Pinpoint the cell where the given text exists, returning its (X, Y) midpoint coordinate. 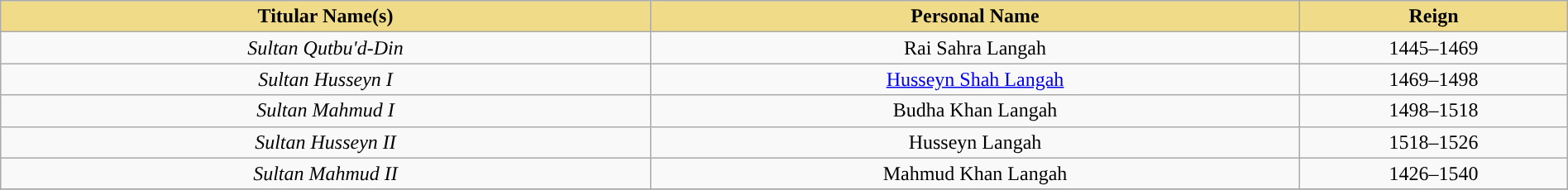
Titular Name(s) (326, 17)
Sultan Mahmud II (326, 173)
Personal Name (975, 17)
1498–1518 (1434, 111)
1445–1469 (1434, 48)
1469–1498 (1434, 79)
Sultan Mahmud I (326, 111)
Reign (1434, 17)
1426–1540 (1434, 173)
Sultan Husseyn I (326, 79)
Rai Sahra Langah (975, 48)
Mahmud Khan Langah (975, 173)
Sultan Husseyn II (326, 142)
Sultan Qutbu'd-Din (326, 48)
Husseyn Langah (975, 142)
Budha Khan Langah (975, 111)
Husseyn Shah Langah (975, 79)
1518–1526 (1434, 142)
